Pinpoint the cell where the given text exists, returning its (X, Y) midpoint coordinate. 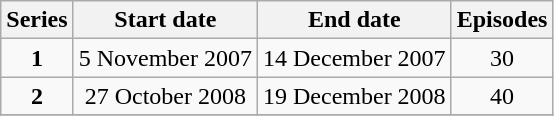
End date (354, 20)
2 (37, 96)
1 (37, 58)
14 December 2007 (354, 58)
30 (502, 58)
40 (502, 96)
Start date (165, 20)
19 December 2008 (354, 96)
5 November 2007 (165, 58)
Series (37, 20)
27 October 2008 (165, 96)
Episodes (502, 20)
